Extract the [x, y] coordinate from the center of the cell holding the provided text.  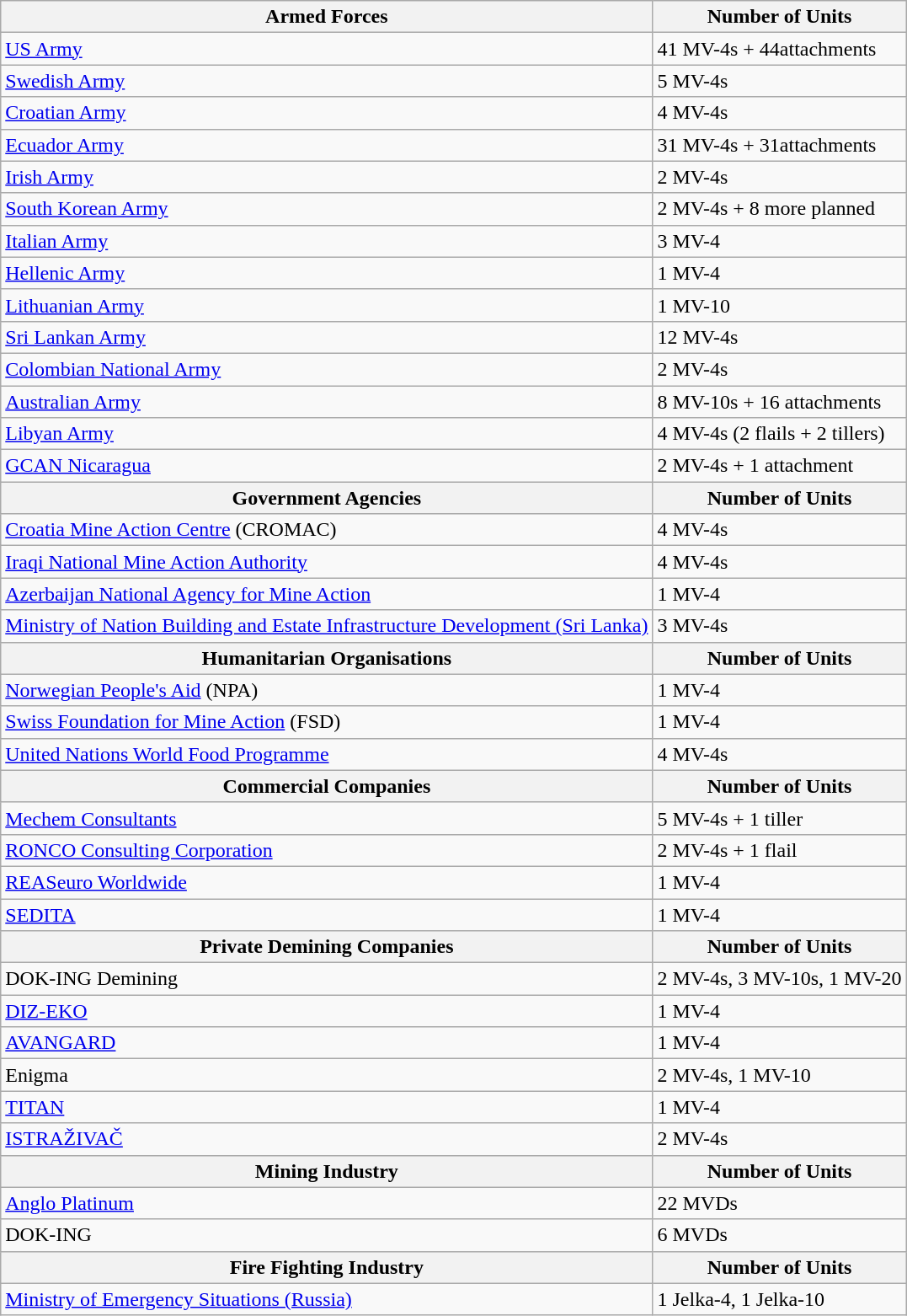
Armed Forces [327, 17]
Sri Lankan Army [327, 337]
GCAN Nicaragua [327, 466]
Enigma [327, 1075]
Irish Army [327, 177]
5 MV-4s [780, 81]
12 MV-4s [780, 337]
Anglo Platinum [327, 1203]
DOK-ING [327, 1235]
SEDITA [327, 914]
Iraqi National Mine Action Authority [327, 562]
RONCO Consulting Corporation [327, 850]
5 MV-4s + 1 tiller [780, 818]
Ministry of Nation Building and Estate Infrastructure Development (Sri Lanka) [327, 626]
Australian Army [327, 402]
REASeuro Worldwide [327, 882]
31 MV-4s + 31attachments [780, 145]
Hellenic Army [327, 273]
4 MV-4s (2 flails + 2 tillers) [780, 434]
Lithuanian Army [327, 305]
Swedish Army [327, 81]
US Army [327, 49]
2 MV-4s + 8 more planned [780, 209]
22 MVDs [780, 1203]
8 MV-10s + 16 attachments [780, 402]
United Nations World Food Programme [327, 754]
DOK-ING Demining [327, 979]
Fire Fighting Industry [327, 1267]
Commercial Companies [327, 786]
Swiss Foundation for Mine Action (FSD) [327, 722]
Private Demining Companies [327, 947]
Croatia Mine Action Centre (CROMAC) [327, 530]
AVANGARD [327, 1043]
Mining Industry [327, 1171]
Mechem Consultants [327, 818]
3 MV-4s [780, 626]
Ministry of Emergency Situations (Russia) [327, 1299]
3 MV-4 [780, 241]
Government Agencies [327, 498]
1 MV-10 [780, 305]
2 MV-4s + 1 flail [780, 850]
2 MV-4s + 1 attachment [780, 466]
DIZ-EKO [327, 1011]
Colombian National Army [327, 369]
TITAN [327, 1107]
Libyan Army [327, 434]
41 MV-4s + 44attachments [780, 49]
Azerbaijan National Agency for Mine Action [327, 594]
ISTRAŽIVAČ [327, 1139]
6 MVDs [780, 1235]
Croatian Army [327, 113]
2 MV-4s, 3 MV-10s, 1 MV-20 [780, 979]
Humanitarian Organisations [327, 658]
South Korean Army [327, 209]
Italian Army [327, 241]
1 Jelka-4, 1 Jelka-10 [780, 1299]
Norwegian People's Aid (NPA) [327, 690]
2 MV-4s, 1 MV-10 [780, 1075]
Ecuador Army [327, 145]
